Extract the [x, y] coordinate from the center of the cell holding the provided text.  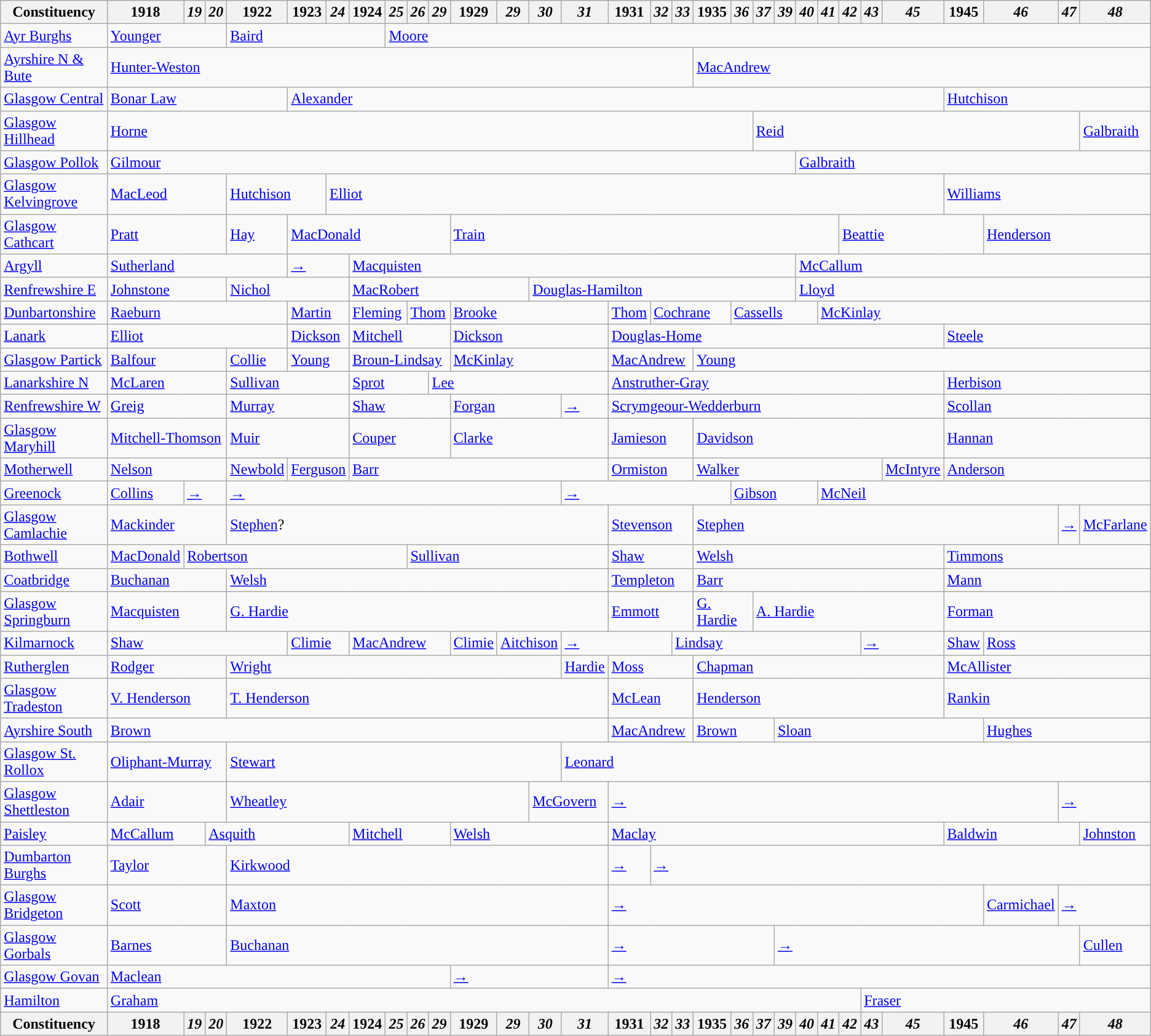
Sutherland [197, 266]
Templeton [651, 580]
Sloan [879, 730]
Glasgow Hillhead [54, 130]
Reid [916, 130]
Hay [257, 234]
Renfrewshire W [54, 406]
Rodger [167, 666]
Hughes [1067, 730]
Rankin [1047, 698]
Glasgow St. Rollox [54, 761]
Bonar Law [197, 99]
Nichol [288, 289]
Newbold [257, 470]
Ayrshire N & Bute [54, 68]
Glasgow Camlachie [54, 525]
Ferguson [318, 470]
Ayrshire South [54, 730]
T. Henderson [417, 698]
Younger [167, 36]
Graham [483, 1000]
McNeil [984, 493]
Maclay [776, 833]
Greenock [54, 493]
Muir [288, 438]
Johnston [1115, 833]
Horne [430, 130]
Glasgow Bridgeton [54, 905]
Glasgow Central [54, 99]
McFarlane [1115, 525]
Glasgow Pollok [54, 162]
Ayr Burghs [54, 36]
Dumbarton Burghs [54, 866]
Glasgow Tradeston [54, 698]
Train [644, 234]
Stewart [394, 761]
Johnstone [167, 289]
Martin [318, 312]
Cochrane [691, 312]
Moore [768, 36]
Glasgow Cathcart [54, 234]
Davidson [819, 438]
Couper [400, 438]
Ross [1067, 643]
Dunbartonshire [54, 312]
Jamieson [651, 438]
V. Henderson [167, 698]
Maxton [417, 905]
Steele [1047, 336]
Clarke [529, 438]
Scrymgeour-Wedderburn [776, 406]
Douglas-Hamilton [663, 289]
Collie [257, 360]
Carmichael [1021, 905]
Hunter-Weston [400, 68]
Forman [1047, 611]
Paisley [54, 833]
Gilmour [451, 162]
Robertson [295, 556]
Stevenson [651, 525]
Walker [788, 470]
Leonard [856, 761]
Adair [167, 802]
Stephen [876, 525]
Sprot [389, 383]
Bothwell [54, 556]
Greig [167, 406]
Fraser [1006, 1000]
Oliphant-Murray [167, 761]
Baird [306, 36]
Lanark [54, 336]
Wright [394, 666]
Murray [288, 406]
Collins [145, 493]
Glasgow Springburn [54, 611]
McGovern [569, 802]
Balfour [167, 360]
Broun-Lindsay [400, 360]
Glasgow Gorbals [54, 946]
Ormiston [651, 470]
Anstruther-Gray [776, 383]
McIntyre [913, 470]
Rutherglen [54, 666]
Nelson [167, 470]
Stephen? [417, 525]
Timmons [1047, 556]
Hamilton [54, 1000]
Emmott [651, 611]
Motherwell [54, 470]
Douglas-Home [776, 336]
Forgan [505, 406]
Baldwin [1012, 833]
Barnes [167, 946]
Lee [518, 383]
Pratt [167, 234]
Kirkwood [417, 866]
Anderson [1047, 470]
Brooke [529, 312]
A. Hardie [848, 611]
Glasgow Shettleston [54, 802]
McLaren [167, 383]
Glasgow Govan [54, 977]
Cullen [1115, 946]
Hannan [1047, 438]
Gibson [773, 493]
Herbison [1047, 383]
Argyll [54, 266]
Kilmarnock [54, 643]
Moss [651, 666]
Glasgow Maryhill [54, 438]
Glasgow Kelvingrove [54, 194]
Raeburn [197, 312]
Asquith [277, 833]
Maclean [279, 977]
Wheatley [378, 802]
Lanarkshire N [54, 383]
Scollan [1047, 406]
Taylor [167, 866]
Williams [1047, 194]
MacLeod [167, 194]
Coatbridge [54, 580]
Scott [167, 905]
Mann [1047, 580]
Chapman [819, 666]
Aitchison [529, 643]
Glasgow Partick [54, 360]
Alexander [616, 99]
Fleming [378, 312]
MacRobert [439, 289]
Renfrewshire E [54, 289]
Cassells [773, 312]
Beattie [911, 234]
Mitchell-Thomson [167, 438]
Hardie [585, 666]
McLean [651, 698]
Mackinder [167, 525]
Lloyd [973, 289]
Lindsay [766, 643]
McAllister [1047, 666]
